Determine the (x, y) coordinate at the center of the cell enclosing the given text.  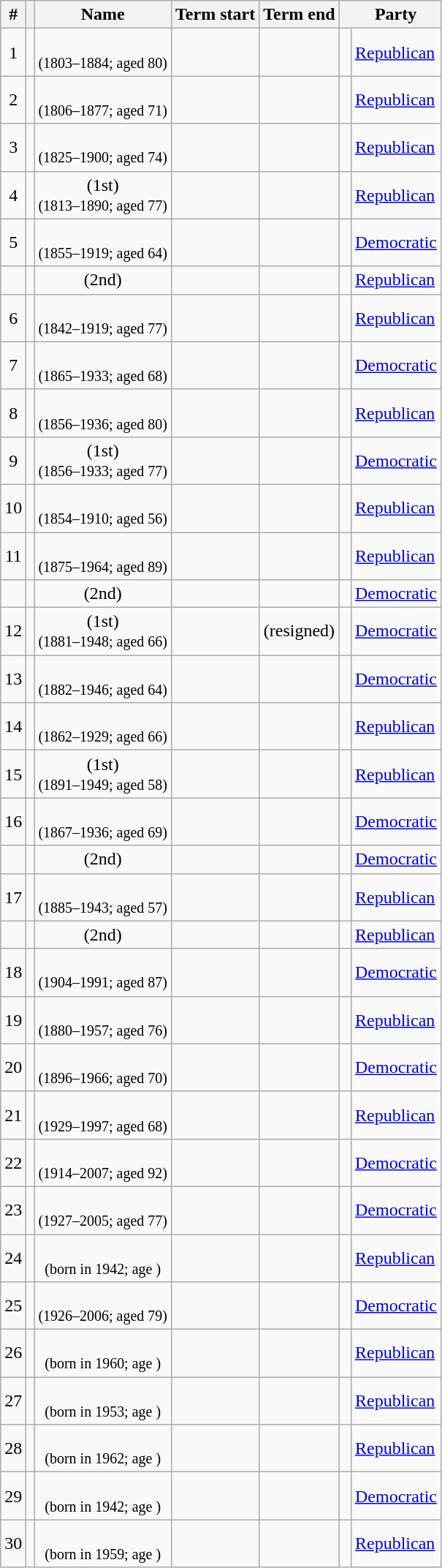
13 (13, 679)
Party (396, 15)
Term start (216, 15)
(1842–1919; aged 77) (103, 317)
(1st)(1891–1949; aged 58) (103, 774)
(1806–1877; aged 71) (103, 99)
18 (13, 973)
(1862–1929; aged 66) (103, 727)
(1927–2005; aged 77) (103, 1210)
(resigned) (300, 632)
(1st)(1856–1933; aged 77) (103, 461)
(born in 1959; age ) (103, 1543)
2 (13, 99)
23 (13, 1210)
(1914–2007; aged 92) (103, 1163)
5 (13, 243)
# (13, 15)
(1882–1946; aged 64) (103, 679)
1 (13, 53)
22 (13, 1163)
15 (13, 774)
(1st)(1813–1890; aged 77) (103, 195)
9 (13, 461)
(1856–1936; aged 80) (103, 412)
10 (13, 508)
4 (13, 195)
(1904–1991; aged 87) (103, 973)
21 (13, 1115)
(1865–1933; aged 68) (103, 366)
(1855–1919; aged 64) (103, 243)
(1875–1964; aged 89) (103, 556)
(born in 1953; age ) (103, 1401)
20 (13, 1068)
12 (13, 632)
(1880–1957; aged 76) (103, 1019)
(1854–1910; aged 56) (103, 508)
(1st)(1881–1948; aged 66) (103, 632)
8 (13, 412)
11 (13, 556)
(1885–1943; aged 57) (103, 897)
3 (13, 148)
29 (13, 1496)
25 (13, 1306)
6 (13, 317)
(1929–1997; aged 68) (103, 1115)
14 (13, 727)
24 (13, 1258)
(1803–1884; aged 80) (103, 53)
(1825–1900; aged 74) (103, 148)
27 (13, 1401)
16 (13, 822)
19 (13, 1019)
7 (13, 366)
(born in 1960; age ) (103, 1353)
17 (13, 897)
30 (13, 1543)
26 (13, 1353)
Term end (300, 15)
Name (103, 15)
(born in 1962; age ) (103, 1448)
28 (13, 1448)
(1896–1966; aged 70) (103, 1068)
(1926–2006; aged 79) (103, 1306)
(1867–1936; aged 69) (103, 822)
